Find where the given text appears and provide that cell's center as (x, y) coordinate. 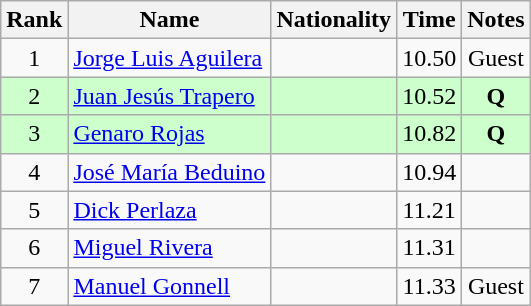
6 (34, 248)
Rank (34, 20)
2 (34, 96)
10.50 (430, 58)
5 (34, 210)
Name (170, 20)
11.33 (430, 286)
3 (34, 134)
11.31 (430, 248)
Notes (496, 20)
10.82 (430, 134)
11.21 (430, 210)
Dick Perlaza (170, 210)
7 (34, 286)
Juan Jesús Trapero (170, 96)
Time (430, 20)
Jorge Luis Aguilera (170, 58)
1 (34, 58)
Manuel Gonnell (170, 286)
Genaro Rojas (170, 134)
Nationality (334, 20)
10.52 (430, 96)
Miguel Rivera (170, 248)
10.94 (430, 172)
4 (34, 172)
José María Beduino (170, 172)
